Return [X, Y] of the center of cell containing provided text 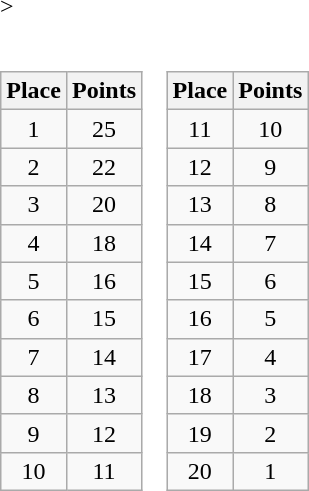
22 [104, 167]
19 [200, 433]
17 [200, 357]
25 [104, 129]
